Locate the cell with the specified text and output its (X, Y) center coordinate. 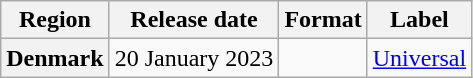
Release date (194, 20)
Label (419, 20)
Denmark (55, 58)
Format (323, 20)
20 January 2023 (194, 58)
Region (55, 20)
Universal (419, 58)
